Provide the (X, Y) coordinate of the cell's center where the given text is located.  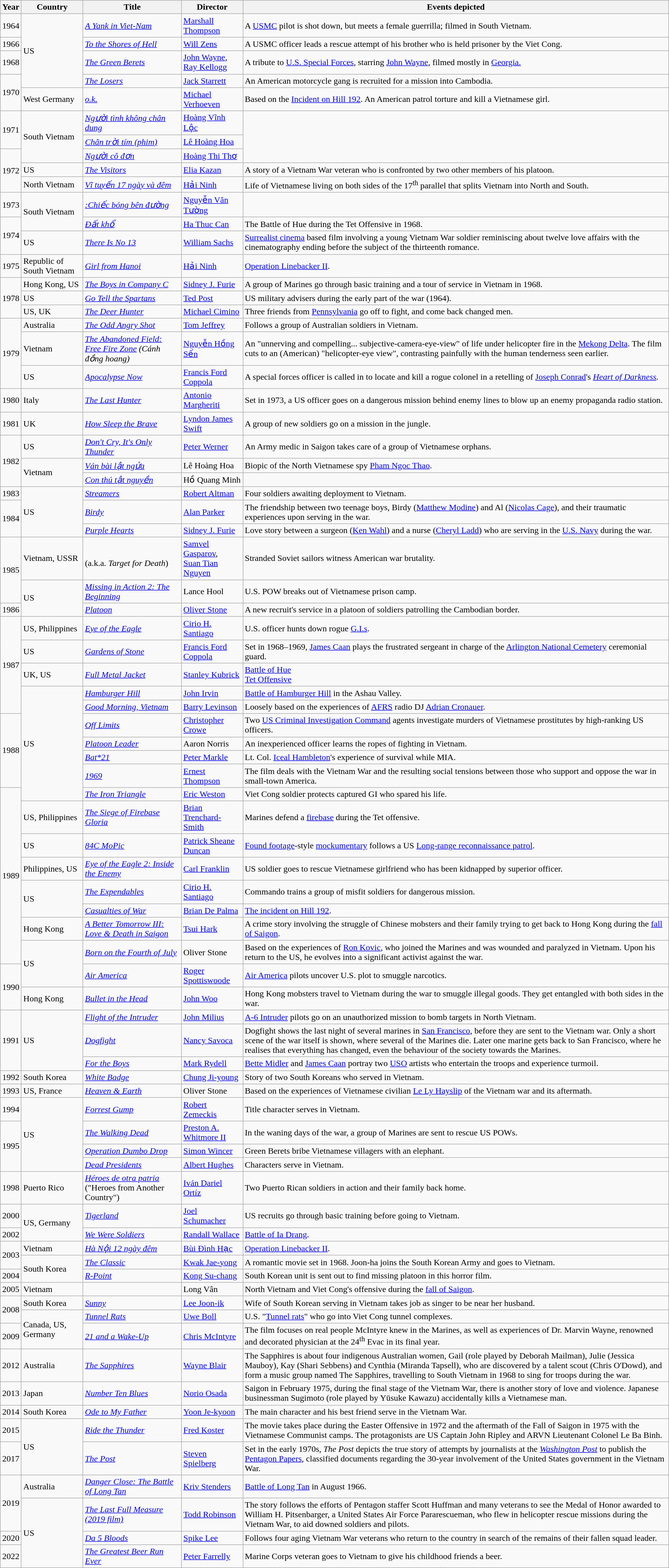
A group of Marines go through basic training and a tour of service in Vietnam in 1968. (456, 284)
2009 (11, 1336)
The friendship between two teenage boys, Birdy (Matthew Modine) and Al (Nicolas Cage), and their traumatic experiences upon serving in the war. (456, 512)
The incident on Hill 192. (456, 911)
Green Berets bribe Vietnamese villagers with an elephant. (456, 1151)
Marines defend a firebase during the Tet offensive. (456, 817)
To the Shores of Hell (132, 44)
1981 (11, 423)
White Badge (132, 1077)
Go Tell the Spartans (132, 298)
A story of a Vietnam War veteran who is confronted by two other members of his platoon. (456, 170)
A romantic movie set in 1968. Joon-ha joins the South Korean Army and goes to Vietnam. (456, 1262)
Jack Starrett (212, 81)
1984 (11, 518)
Republic of South Vietnam (52, 266)
A crime story involving the struggle of Chinese mobsters and their family trying to get back to Hong Kong during the fall of Saigon. (456, 929)
The Classic (132, 1262)
1964 (11, 26)
Born on the Fourth of July (132, 952)
Nguyễn Hồng Sến (212, 349)
Events depicted (456, 7)
Hong Kong mobsters travel to Vietnam during the war to smuggle illegal goods. They get entangled with both sides in the war. (456, 999)
Samvel Gasparov,Suan Tian Nguyen (212, 558)
An Army medic in Saigon takes care of a group of Vietnamese orphans. (456, 447)
West Germany (52, 99)
Peter Farrelly (212, 1557)
1975 (11, 266)
Eye of the Eagle 2: Inside the Enemy (132, 869)
1973 (11, 204)
Ha Thuc Can (212, 224)
Da 5 Bloods (132, 1538)
U.S. "Tunnel rats" who go into Viet Cong tunnel complexes. (456, 1316)
Đất khổ (132, 224)
Nancy Savoca (212, 1040)
Follows four aging Vietnam War veterans who return to the country in search of the remains of their fallen squad leader. (456, 1538)
Kong Su-chang (212, 1276)
Marshall Thompson (212, 26)
The Expendables (132, 892)
Wife of South Korean serving in Vietnam takes job as singer to be near her husband. (456, 1303)
Characters serve in Vietnam. (456, 1164)
Norio Osada (212, 1394)
Wayne Blair (212, 1365)
2000 (11, 1216)
Aaron Norris (212, 744)
Hamburger Hill (132, 693)
o.k. (132, 99)
Good Morning, Vietnam (132, 707)
1985 (11, 570)
Title (132, 7)
Hong Kong, US (52, 284)
John Milius (212, 1017)
21 and a Wake-Up (132, 1336)
Christopher Crowe (212, 725)
:Chiếc bóng bên đường (132, 204)
A special forces officer is called in to locate and kill a rogue colonel in a retelling of Joseph Conrad's Heart of Darkness. (456, 377)
US soldier goes to rescue Vietnamese girlfriend who has been kidnapped by superior officer. (456, 869)
Stranded Soviet sailors witness American war brutality. (456, 558)
Ride the Thunder (132, 1430)
Robert Altman (212, 493)
Patrick Sheane Duncan (212, 845)
Found footage-style mockumentary follows a US Long-range reconnaissance patrol. (456, 845)
Tunnel Rats (132, 1316)
2013 (11, 1394)
Dogfight (132, 1040)
Number Ten Blues (132, 1394)
A Yank in Viet-Nam (132, 26)
Joel Schumacher (212, 1216)
Air America pilots uncover U.S. plot to smuggle narcotics. (456, 975)
Fred Koster (212, 1430)
Off Limits (132, 725)
Michael Cimino (212, 311)
1988 (11, 750)
Battle of HueTet Offensive (456, 675)
Hà Nội 12 ngày đêm (132, 1248)
Japan (52, 1394)
Antonio Margheriti (212, 400)
Peter Werner (212, 447)
Kriv Stenders (212, 1486)
Heaven & Earth (132, 1091)
Carl Franklin (212, 869)
Simon Wincer (212, 1151)
(a.k.a. Target for Death) (132, 558)
2015 (11, 1430)
Peter Markle (212, 757)
Tsui Hark (212, 929)
Lance Hool (212, 591)
The Post (132, 1458)
For the Boys (132, 1064)
1991 (11, 1040)
Lee Joon-ik (212, 1303)
1972 (11, 171)
Brian De Palma (212, 911)
A USMC officer leads a rescue attempt of his brother who is held prisoner by the Viet Cong. (456, 44)
The Deer Hunter (132, 311)
Marine Corps veteran goes to Vietnam to give his childhood friends a beer. (456, 1557)
John Wayne,Ray Kellogg (212, 62)
Philippines, US (52, 869)
Bullet in the Head (132, 999)
Platoon (132, 610)
North Vietnam and Viet Cong's offensive during the fall of Saigon. (456, 1289)
Tom Jeffrey (212, 325)
Set in 1973, a US officer goes on a dangerous mission behind enemy lines to blow up an enemy propaganda radio station. (456, 400)
We Were Soldiers (132, 1234)
2008 (11, 1310)
Elia Kazan (212, 170)
Eye of the Eagle (132, 628)
Battle of Ia Drang. (456, 1234)
1974 (11, 235)
The Walking Dead (132, 1133)
The Losers (132, 81)
Dead Presidents (132, 1164)
Con thú tật nguyền (132, 480)
William Sachs (212, 242)
Yoon Je-kyoon (212, 1412)
Based on the experiences of Vietnamese civilian Le Ly Hayslip of the Vietnam war and its aftermath. (456, 1091)
Will Zens (212, 44)
1980 (11, 400)
Air America (132, 975)
John Woo (212, 999)
Mark Rydell (212, 1064)
Follows a group of Australian soldiers in Vietnam. (456, 325)
1971 (11, 130)
Country (52, 7)
Two Puerto Rican soldiers in action and their family back home. (456, 1188)
Hồ Quang Minh (212, 480)
1966 (11, 44)
Uwe Boll (212, 1316)
A group of new soldiers go on a mission in the jungle. (456, 423)
A new recruit's service in a platoon of soldiers patrolling the Cambodian border. (456, 610)
1987 (11, 665)
Barry Levinson (212, 707)
Stanley Kubrick (212, 675)
The Greatest Beer Run Ever (132, 1557)
The Siege of Firebase Gloria (132, 817)
Three friends from Pennsylvania go off to fight, and come back changed men. (456, 311)
Canada, US, Germany (52, 1329)
Purple Hearts (132, 530)
Missing in Action 2: The Beginning (132, 591)
Chân trời tím (phim) (132, 142)
Puerto Rico (52, 1188)
The main character and his best friend serve in the Vietnam War. (456, 1412)
An inexperienced officer learns the ropes of fighting in Vietnam. (456, 744)
A tribute to U.S. Special Forces, starring John Wayne, filmed mostly in Georgia. (456, 62)
A Better Tomorrow III: Love & Death in Saigon (132, 929)
1968 (11, 62)
Người cô đơn (132, 156)
The Green Berets (132, 62)
The Odd Angry Shot (132, 325)
North Vietnam (52, 184)
Danger Close: The Battle of Long Tan (132, 1486)
Director (212, 7)
The Visitors (132, 170)
Four soldiers awaiting deployment to Vietnam. (456, 493)
1969 (132, 776)
The Battle of Hue during the Tet Offensive in 1968. (456, 224)
The Boys in Company C (132, 284)
Vietnam, USSR (52, 558)
1989 (11, 876)
2020 (11, 1538)
Battle of Long Tan in August 1966. (456, 1486)
1979 (11, 353)
1990 (11, 987)
US recruits go through basic training before going to Vietnam. (456, 1216)
Ode to My Father (132, 1412)
Albert Hughes (212, 1164)
There Is No 13 (132, 242)
How Sleep the Brave (132, 423)
Battle of Hamburger Hill in the Ashau Valley. (456, 693)
2002 (11, 1234)
Steven Spielberg (212, 1458)
Forrest Gump (132, 1109)
The Last Hunter (132, 400)
2017 (11, 1458)
US, France (52, 1091)
2012 (11, 1365)
1993 (11, 1091)
UK (52, 423)
Roger Spottiswoode (212, 975)
US military advisers during the early part of the war (1964). (456, 298)
An American motorcycle gang is recruited for a mission into Cambodia. (456, 81)
Title character serves in Vietnam. (456, 1109)
Operation Dumbo Drop (132, 1151)
1995 (11, 1146)
Nguyễn Văn Tường (212, 204)
John Irvin (212, 693)
1998 (11, 1188)
US, Germany (52, 1223)
Tigerland (132, 1216)
2005 (11, 1289)
84C MoPic (132, 845)
Preston A. Whitmore II (212, 1133)
1983 (11, 493)
U.S. officer hunts down rogue G.I.s. (456, 628)
R-Point (132, 1276)
Ernest Thompson (212, 776)
Flight of the Intruder (132, 1017)
Brian Trenchard-Smith (212, 817)
2014 (11, 1412)
2003 (11, 1255)
Ván bài lật ngửa (132, 465)
The Iron Triangle (132, 794)
UK, US (52, 675)
1970 (11, 92)
1992 (11, 1077)
South Korean unit is sent out to find missing platoon in this horror film. (456, 1276)
Girl from Hanoi (132, 266)
Kwak Jae-yong (212, 1262)
Randall Wallace (212, 1234)
Lyndon James Swift (212, 423)
The Sapphires (132, 1365)
Spike Lee (212, 1538)
The film deals with the Vietnam War and the resulting social tensions between those who support and oppose the war in small-town America. (456, 776)
Life of Vietnamese living on both sides of the 17th parallel that splits Vietnam into North and South. (456, 184)
Hoàng Thi Thơ (212, 156)
Love story between a surgeon (Ken Wahl) and a nurse (Cheryl Ladd) who are serving in the U.S. Navy during the war. (456, 530)
Viet Cong soldier protects captured GI who spared his life. (456, 794)
Two US Criminal Investigation Command agents investigate murders of Vietnamese prostitutes by high-ranking US officers. (456, 725)
1994 (11, 1109)
Robert Zemeckis (212, 1109)
Year (11, 7)
Chung Ji-young (212, 1077)
Todd Robinson (212, 1514)
In the waning days of the war, a group of Marines are sent to rescue US POWs. (456, 1133)
Người tình không chân dung (132, 123)
1978 (11, 298)
Vĩ tuyến 17 ngày và đêm (132, 184)
Héroes de otra patria ("Heroes from Another Country") (132, 1188)
Don't Cry, It's Only Thunder (132, 447)
2019 (11, 1503)
Lt. Col. Iceal Hambleton's experience of survival while MIA. (456, 757)
1986 (11, 610)
Birdy (132, 512)
Biopic of the North Vietnamese spy Pham Ngoc Thao. (456, 465)
Italy (52, 400)
Full Metal Jacket (132, 675)
Alan Parker (212, 512)
Story of two South Koreans who served in Vietnam. (456, 1077)
2004 (11, 1276)
Based on the Incident on Hill 192. An American patrol torture and kill a Vietnamese girl. (456, 99)
Long Vân (212, 1289)
Platoon Leader (132, 744)
Streamers (132, 493)
US, UK (52, 311)
Commando trains a group of misfit soldiers for dangerous mission. (456, 892)
A-6 Intruder pilots go on an unauthorized mission to bomb targets in North Vietnam. (456, 1017)
Ted Post (212, 298)
A USMC pilot is shot down, but meets a female guerrilla; filmed in South Vietnam. (456, 26)
Apocalypse Now (132, 377)
Iván Dariel Ortíz (212, 1188)
Gardens of Stone (132, 651)
U.S. POW breaks out of Vietnamese prison camp. (456, 591)
Sunny (132, 1303)
Eric Weston (212, 794)
The Abandoned Field: Free Fire Zone (Cánh đồng hoang) (132, 349)
Bùi Đình Hạc (212, 1248)
2022 (11, 1557)
The Last Full Measure (2019 film) (132, 1514)
Hoàng Vĩnh Lộc (212, 123)
1982 (11, 461)
Loosely based on the experiences of AFRS radio DJ Adrian Cronauer. (456, 707)
Michael Verhoeven (212, 99)
Bat*21 (132, 757)
Set in 1968–1969, James Caan plays the frustrated sergeant in charge of the Arlington National Cemetery ceremonial guard. (456, 651)
Bette Midler and James Caan portray two USO artists who entertain the troops and experience turmoil. (456, 1064)
Casualties of War (132, 911)
Chris McIntyre (212, 1336)
